Scan for the cell matching the given text and deliver its [x, y] coordinate at center. 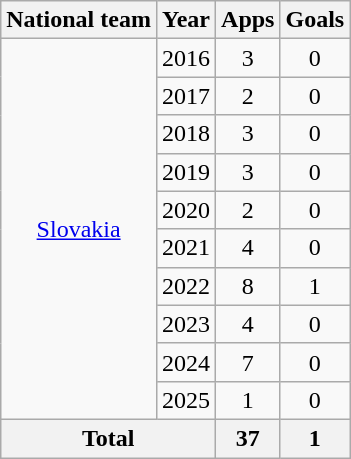
2023 [186, 324]
2020 [186, 210]
Apps [248, 20]
2018 [186, 134]
2024 [186, 362]
Goals [315, 20]
2016 [186, 58]
Total [108, 438]
7 [248, 362]
2017 [186, 96]
2019 [186, 172]
Year [186, 20]
2021 [186, 248]
2022 [186, 286]
National team [79, 20]
8 [248, 286]
2025 [186, 400]
37 [248, 438]
Slovakia [79, 230]
